Return the [x, y] coordinate for the center point of the cell that contains the specified text.  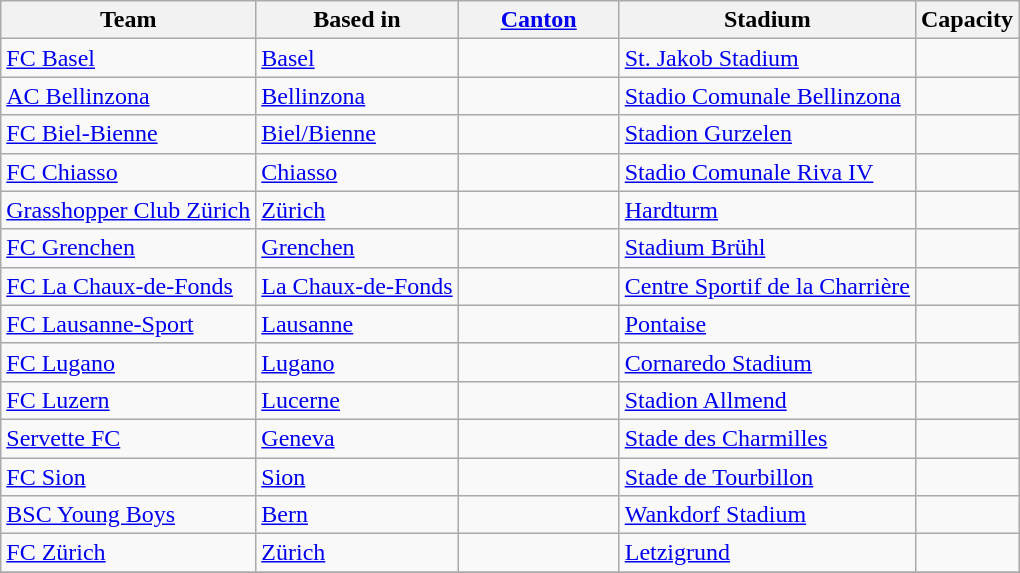
AC Bellinzona [128, 96]
Capacity [966, 20]
Stade de Tourbillon [767, 477]
Stadion Gurzelen [767, 134]
FC Luzern [128, 400]
Cornaredo Stadium [767, 362]
FC Biel-Bienne [128, 134]
La Chaux-de-Fonds [357, 286]
FC Chiasso [128, 172]
Chiasso [357, 172]
Stadio Comunale Bellinzona [767, 96]
BSC Young Boys [128, 515]
Pontaise [767, 324]
FC Lugano [128, 362]
Based in [357, 20]
Stadio Comunale Riva IV [767, 172]
Grasshopper Club Zürich [128, 210]
Stadium [767, 20]
Bern [357, 515]
Servette FC [128, 438]
FC Sion [128, 477]
Biel/Bienne [357, 134]
FC Lausanne-Sport [128, 324]
Letzigrund [767, 553]
Basel [357, 58]
Bellinzona [357, 96]
Sion [357, 477]
St. Jakob Stadium [767, 58]
Stade des Charmilles [767, 438]
Geneva [357, 438]
Lucerne [357, 400]
Lugano [357, 362]
Wankdorf Stadium [767, 515]
Team [128, 20]
FC Zürich [128, 553]
Centre Sportif de la Charrière [767, 286]
Grenchen [357, 248]
FC La Chaux-de-Fonds [128, 286]
Stadion Allmend [767, 400]
Canton [538, 20]
FC Basel [128, 58]
FC Grenchen [128, 248]
Stadium Brühl [767, 248]
Lausanne [357, 324]
Hardturm [767, 210]
